Extract the [x, y] coordinate from the center of the cell holding the provided text.  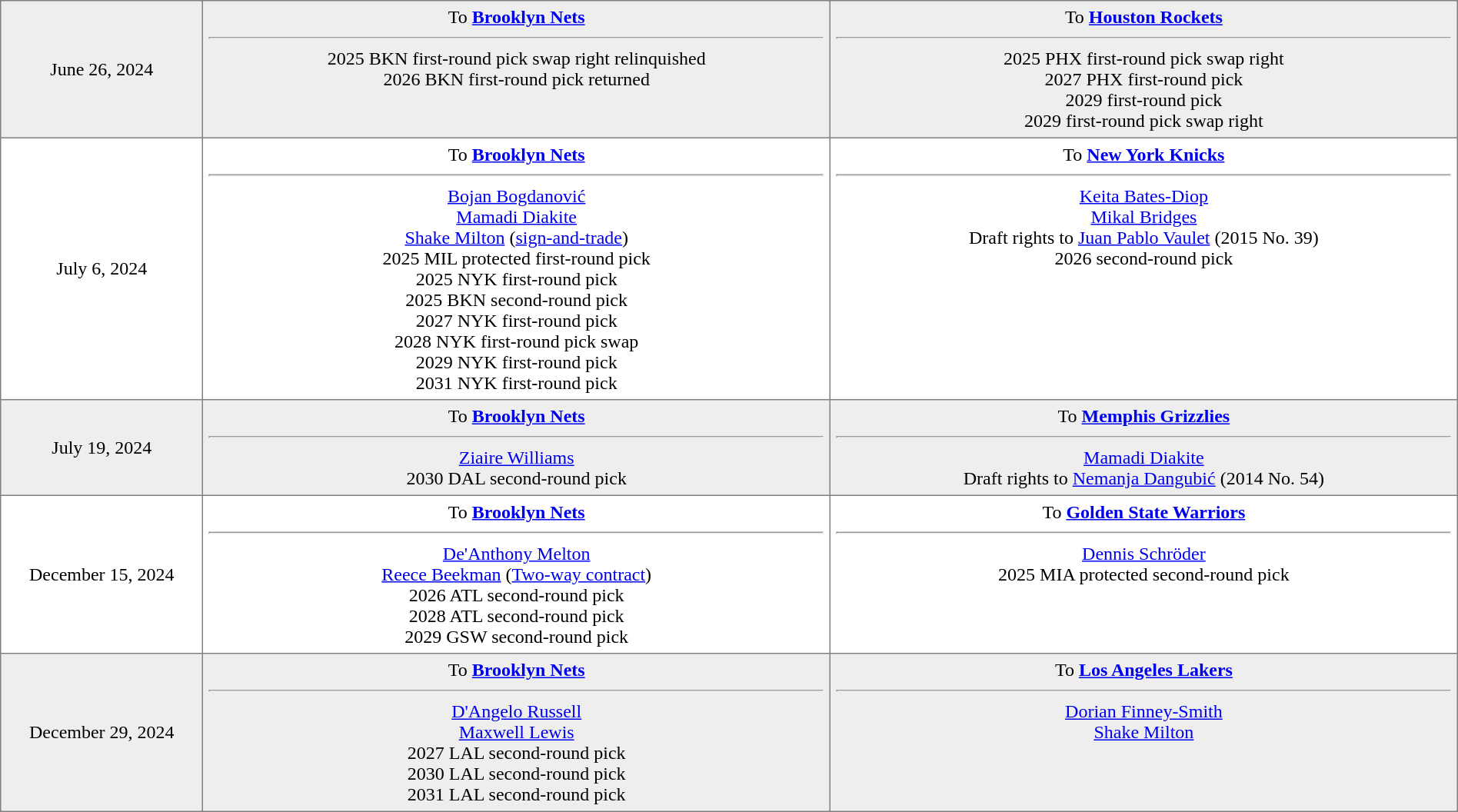
To Brooklyn Nets2025 BKN first-round pick swap right relinquished2026 BKN first-round pick returned [517, 69]
To Memphis GrizzliesMamadi DiakiteDraft rights to Nemanja Dangubić (2014 No. 54) [1144, 448]
To New York KnicksKeita Bates-DiopMikal BridgesDraft rights to Juan Pablo Vaulet (2015 No. 39)2026 second-round pick [1144, 268]
June 26, 2024 [102, 69]
July 19, 2024 [102, 448]
To Houston Rockets2025 PHX first-round pick swap right2027 PHX first-round pick2029 first-round pick2029 first-round pick swap right [1144, 69]
July 6, 2024 [102, 268]
December 15, 2024 [102, 574]
To Brooklyn NetsZiaire Williams2030 DAL second-round pick [517, 448]
To Brooklyn NetsDe'Anthony MeltonReece Beekman (Two-way contract)2026 ATL second-round pick2028 ATL second-round pick2029 GSW second-round pick [517, 574]
To Golden State WarriorsDennis Schröder2025 MIA protected second-round pick [1144, 574]
December 29, 2024 [102, 733]
To Los Angeles LakersDorian Finney-SmithShake Milton [1144, 733]
To Brooklyn NetsD'Angelo RussellMaxwell Lewis2027 LAL second-round pick2030 LAL second-round pick2031 LAL second-round pick [517, 733]
